Return [x, y] of the center of cell containing provided text 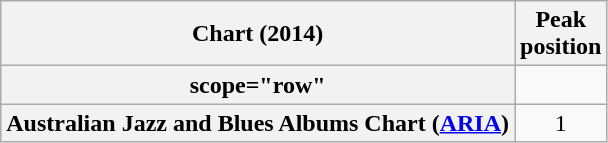
1 [561, 123]
scope="row" [258, 85]
Australian Jazz and Blues Albums Chart (ARIA) [258, 123]
Chart (2014) [258, 34]
Peakposition [561, 34]
